Find where the given text appears and provide that cell's center as [x, y] coordinate. 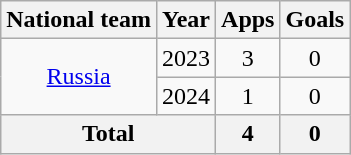
National team [79, 20]
1 [248, 96]
Year [186, 20]
Goals [315, 20]
Apps [248, 20]
3 [248, 58]
2024 [186, 96]
2023 [186, 58]
4 [248, 134]
Russia [79, 77]
Total [108, 134]
